Return (X, Y) of the center of cell containing provided text 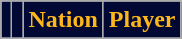
Nation (63, 20)
Player (142, 20)
